Identify which cell holds the provided text, then report its (X, Y) central coordinate. 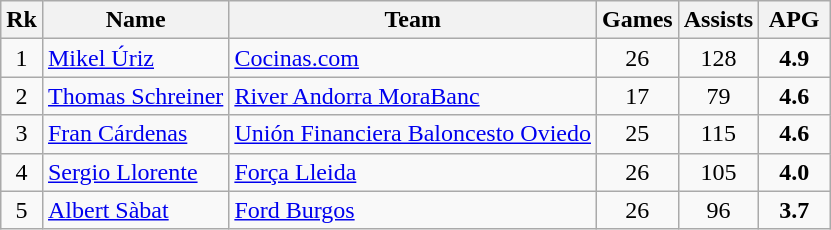
Cocinas.com (413, 58)
25 (637, 134)
1 (22, 58)
Albert Sàbat (135, 210)
Games (637, 20)
Fran Cárdenas (135, 134)
Team (413, 20)
Unión Financiera Baloncesto Oviedo (413, 134)
4 (22, 172)
Assists (718, 20)
17 (637, 96)
3.7 (794, 210)
Rk (22, 20)
Ford Burgos (413, 210)
4.0 (794, 172)
115 (718, 134)
Thomas Schreiner (135, 96)
2 (22, 96)
Sergio Llorente (135, 172)
Mikel Úriz (135, 58)
96 (718, 210)
APG (794, 20)
128 (718, 58)
Força Lleida (413, 172)
River Andorra MoraBanc (413, 96)
3 (22, 134)
5 (22, 210)
79 (718, 96)
105 (718, 172)
Name (135, 20)
4.9 (794, 58)
